Search for the cell housing the specified text and yield its (x, y) center coordinate. 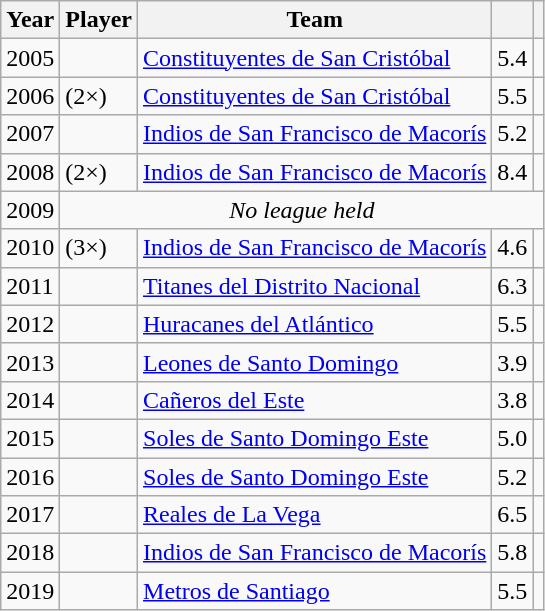
8.4 (512, 172)
2015 (30, 438)
5.4 (512, 58)
2018 (30, 553)
2013 (30, 362)
Cañeros del Este (315, 400)
2014 (30, 400)
Huracanes del Atlántico (315, 324)
2017 (30, 515)
Year (30, 20)
4.6 (512, 248)
3.9 (512, 362)
2019 (30, 591)
2006 (30, 96)
Leones de Santo Domingo (315, 362)
(3×) (99, 248)
6.3 (512, 286)
Titanes del Distrito Nacional (315, 286)
2012 (30, 324)
5.8 (512, 553)
2008 (30, 172)
5.0 (512, 438)
Player (99, 20)
2011 (30, 286)
6.5 (512, 515)
No league held (302, 210)
2016 (30, 477)
Team (315, 20)
2005 (30, 58)
Reales de La Vega (315, 515)
Metros de Santiago (315, 591)
2007 (30, 134)
2009 (30, 210)
2010 (30, 248)
3.8 (512, 400)
